Identify which cell holds the provided text, then report its [x, y] central coordinate. 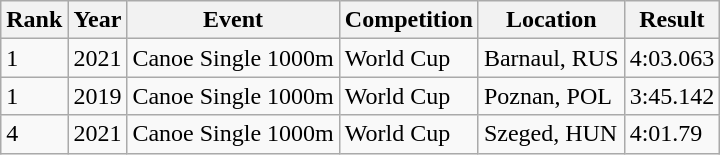
Location [551, 20]
Rank [34, 20]
2019 [98, 96]
Year [98, 20]
Szeged, HUN [551, 134]
Competition [408, 20]
Event [233, 20]
4:01.79 [672, 134]
4 [34, 134]
3:45.142 [672, 96]
4:03.063 [672, 58]
Result [672, 20]
Poznan, POL [551, 96]
Barnaul, RUS [551, 58]
